Find where the given text appears and provide that cell's center as (x, y) coordinate. 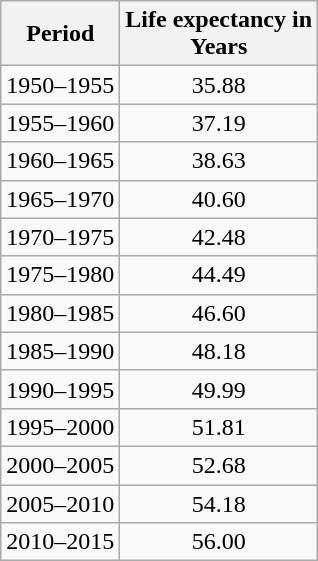
37.19 (219, 123)
48.18 (219, 351)
1960–1965 (60, 161)
2010–2015 (60, 542)
1950–1955 (60, 85)
38.63 (219, 161)
52.68 (219, 465)
2005–2010 (60, 503)
49.99 (219, 389)
1990–1995 (60, 389)
42.48 (219, 237)
Life expectancy in Years (219, 34)
46.60 (219, 313)
1965–1970 (60, 199)
1970–1975 (60, 237)
51.81 (219, 427)
44.49 (219, 275)
1955–1960 (60, 123)
1980–1985 (60, 313)
56.00 (219, 542)
2000–2005 (60, 465)
35.88 (219, 85)
1995–2000 (60, 427)
54.18 (219, 503)
40.60 (219, 199)
1975–1980 (60, 275)
Period (60, 34)
1985–1990 (60, 351)
